Scan for the cell matching the given text and deliver its [x, y] coordinate at center. 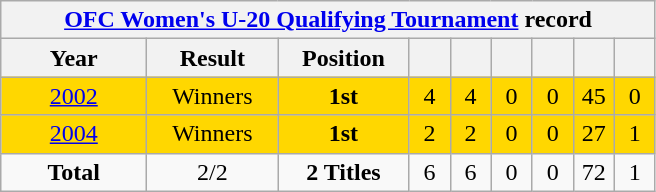
2 Titles [344, 172]
27 [594, 134]
2004 [74, 134]
Position [344, 58]
Year [74, 58]
72 [594, 172]
Total [74, 172]
2002 [74, 96]
45 [594, 96]
OFC Women's U-20 Qualifying Tournament record [328, 20]
Result [212, 58]
2/2 [212, 172]
